Locate the cell with the specified text and output its [x, y] center coordinate. 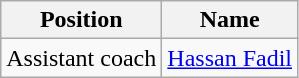
Hassan Fadil [230, 58]
Name [230, 20]
Position [82, 20]
Assistant coach [82, 58]
